Return the [x, y] coordinate for the center point of the cell that contains the specified text.  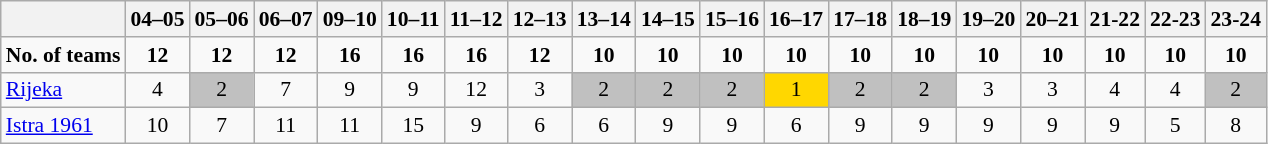
Istra 1961 [64, 126]
17–18 [860, 19]
19–20 [988, 19]
16–17 [796, 19]
04–05 [157, 19]
05–06 [221, 19]
20–21 [1052, 19]
15–16 [732, 19]
13–14 [604, 19]
1 [796, 90]
Rijeka [64, 90]
15 [414, 126]
11–12 [476, 19]
09–10 [350, 19]
10–11 [414, 19]
14–15 [668, 19]
18–19 [924, 19]
8 [1236, 126]
06–07 [286, 19]
23-24 [1236, 19]
5 [1175, 126]
21-22 [1115, 19]
22-23 [1175, 19]
12–13 [540, 19]
No. of teams [64, 55]
